Detect which cell encompasses the target text, then output its (X, Y) center coordinate. 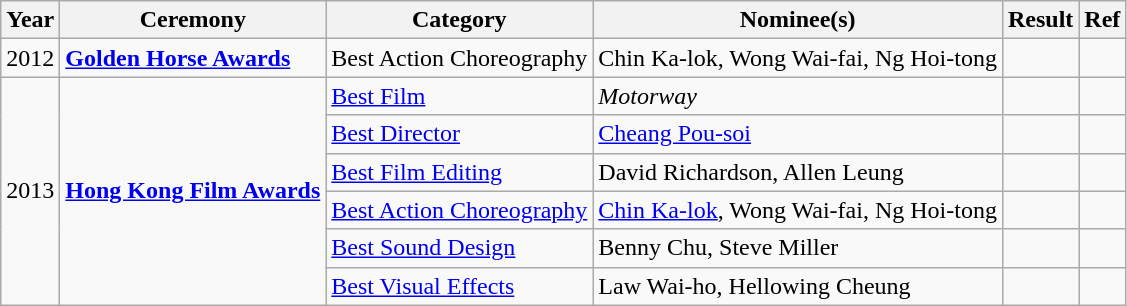
Best Director (460, 134)
Law Wai-ho, Hellowing Cheung (798, 286)
Motorway (798, 96)
Category (460, 20)
Golden Horse Awards (193, 58)
Year (30, 20)
Ceremony (193, 20)
Nominee(s) (798, 20)
Best Sound Design (460, 248)
2013 (30, 191)
Best Film (460, 96)
Best Visual Effects (460, 286)
Benny Chu, Steve Miller (798, 248)
2012 (30, 58)
Result (1040, 20)
David Richardson, Allen Leung (798, 172)
Ref (1102, 20)
Hong Kong Film Awards (193, 191)
Best Film Editing (460, 172)
Cheang Pou-soi (798, 134)
